Return the (x, y) coordinate for the center point of the cell that contains the specified text.  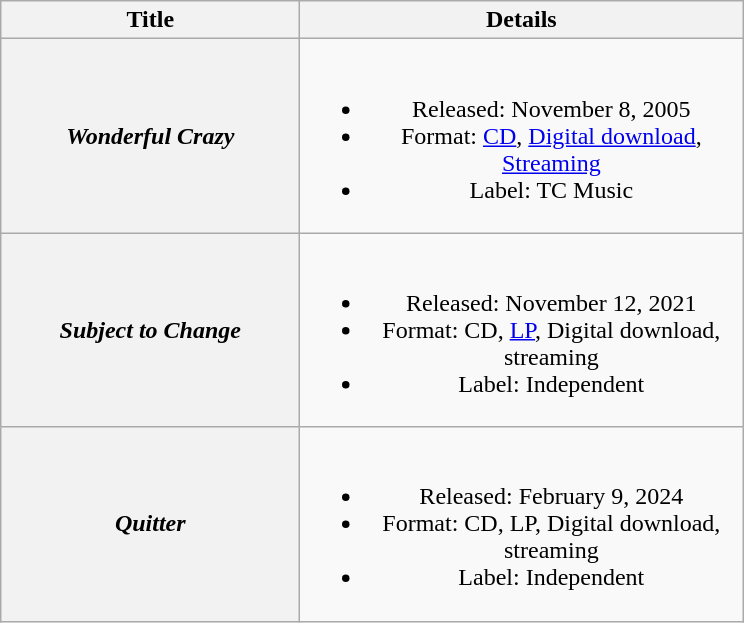
Subject to Change (150, 330)
Released: February 9, 2024Format: CD, LP, Digital download, streamingLabel: Independent (522, 524)
Released: November 8, 2005Format: CD, Digital download, StreamingLabel: TC Music (522, 136)
Quitter (150, 524)
Wonderful Crazy (150, 136)
Released: November 12, 2021Format: CD, LP, Digital download, streamingLabel: Independent (522, 330)
Details (522, 20)
Title (150, 20)
